Locate the cell with the specified text and output its [x, y] center coordinate. 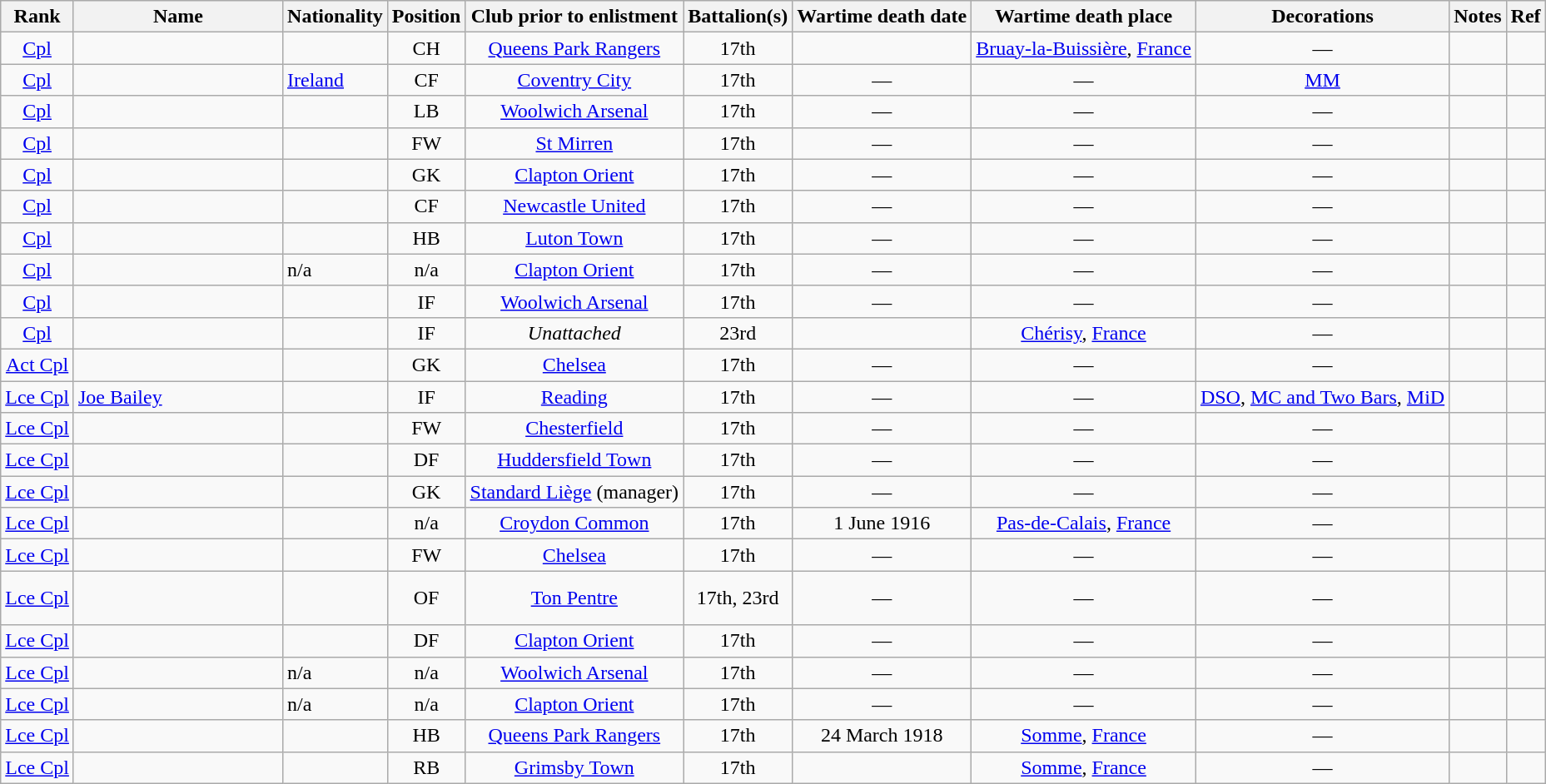
Decorations [1322, 17]
Name [178, 17]
Chesterfield [574, 429]
Notes [1478, 17]
LB [426, 112]
Grimsby Town [574, 767]
23rd [738, 333]
Luton Town [574, 238]
Unattached [574, 333]
Newcastle United [574, 206]
St Mirren [574, 143]
Huddersfield Town [574, 460]
1 June 1916 [882, 523]
Ton Pentre [574, 598]
OF [426, 598]
Chérisy, France [1084, 333]
Battalion(s) [738, 17]
Rank [37, 17]
Coventry City [574, 80]
Ireland [336, 80]
Wartime death date [882, 17]
Bruay-la-Buissière, France [1084, 48]
Position [426, 17]
Reading [574, 397]
Standard Liège (manager) [574, 492]
24 March 1918 [882, 736]
Croydon Common [574, 523]
Ref [1525, 17]
Pas-de-Calais, France [1084, 523]
RB [426, 767]
MM [1322, 80]
Nationality [336, 17]
Joe Bailey [178, 397]
CH [426, 48]
17th, 23rd [738, 598]
Wartime death place [1084, 17]
Club prior to enlistment [574, 17]
DSO, MC and Two Bars, MiD [1322, 397]
Act Cpl [37, 365]
